Search for the cell housing the specified text and yield its [X, Y] center coordinate. 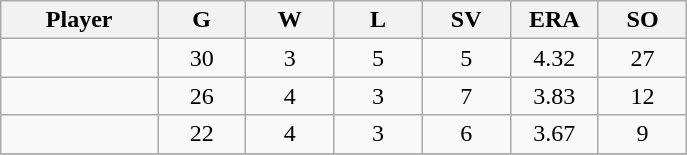
3.83 [554, 96]
27 [642, 58]
G [202, 20]
30 [202, 58]
SO [642, 20]
26 [202, 96]
9 [642, 134]
22 [202, 134]
W [290, 20]
3.67 [554, 134]
12 [642, 96]
L [378, 20]
ERA [554, 20]
4.32 [554, 58]
Player [80, 20]
6 [466, 134]
7 [466, 96]
SV [466, 20]
